For the text-containing cell, return its midpoint in (x, y) coordinate format. 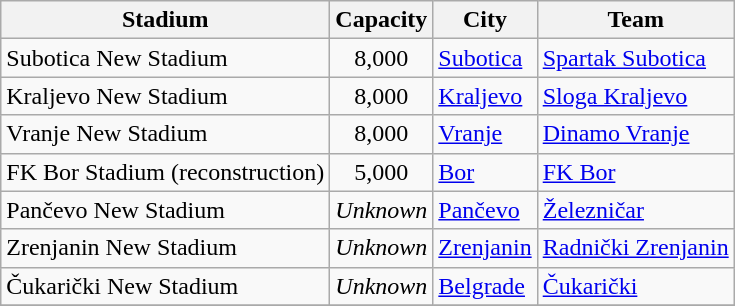
Subotica New Stadium (166, 58)
Zrenjanin (485, 248)
Kraljevo New Stadium (166, 96)
Spartak Subotica (636, 58)
Čukarički New Stadium (166, 286)
FK Bor Stadium (reconstruction) (166, 172)
Pančevo New Stadium (166, 210)
Radnički Zrenjanin (636, 248)
Sloga Kraljevo (636, 96)
Vranje New Stadium (166, 134)
City (485, 20)
Zrenjanin New Stadium (166, 248)
Dinamo Vranje (636, 134)
FK Bor (636, 172)
Čukarički (636, 286)
Stadium (166, 20)
Subotica (485, 58)
Kraljevo (485, 96)
Pančevo (485, 210)
5,000 (382, 172)
Železničar (636, 210)
Team (636, 20)
Capacity (382, 20)
Vranje (485, 134)
Belgrade (485, 286)
Bor (485, 172)
